Determine the (x, y) coordinate at the center of the cell enclosing the given text.  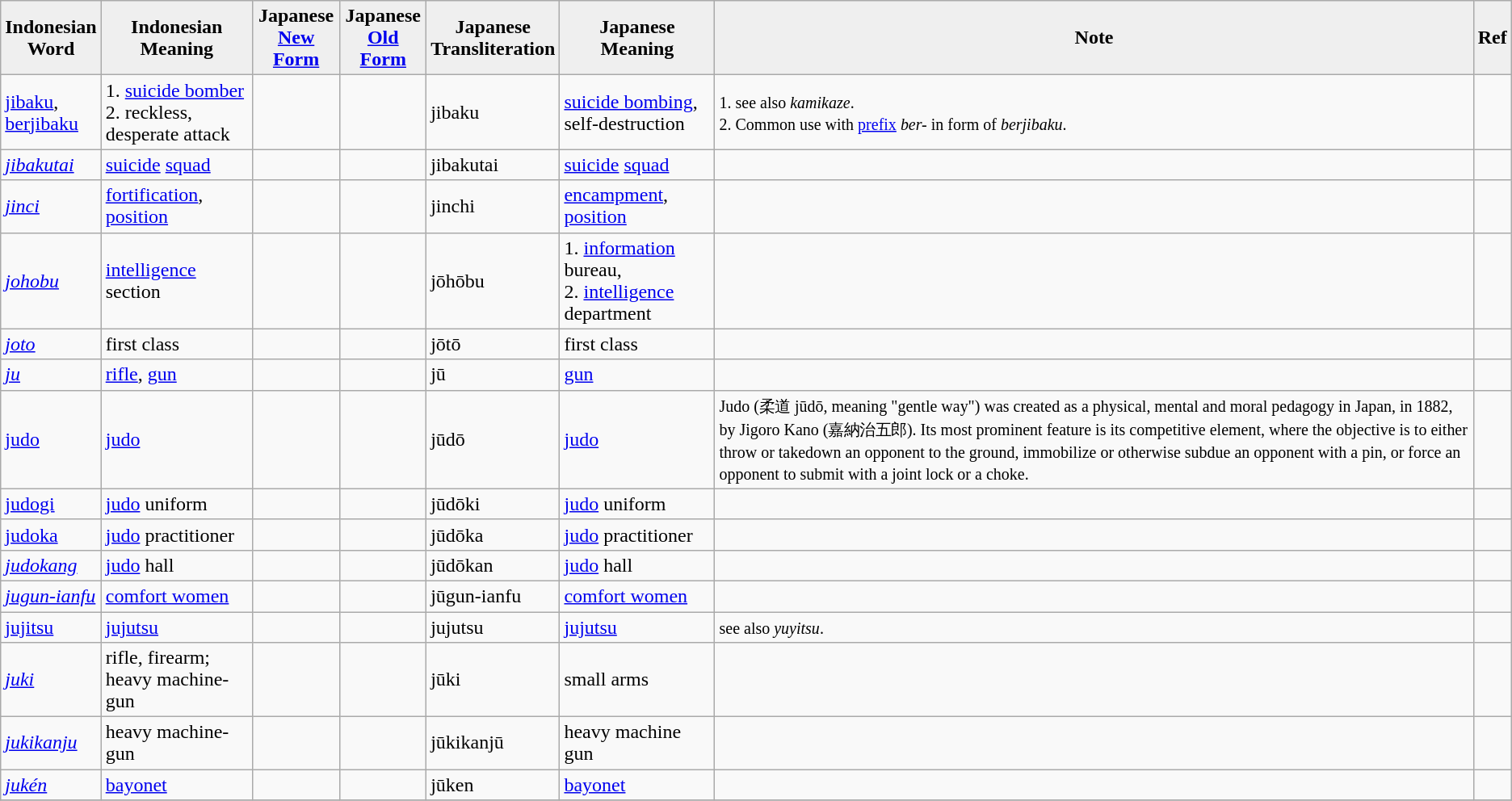
jūdōki (493, 504)
jujitsu (51, 627)
juki (51, 680)
judoka (51, 535)
jū (493, 375)
joto (51, 344)
jugun-ianfu (51, 596)
jukén (51, 785)
jūdōka (493, 535)
Ref (1493, 38)
jūdōkan (493, 565)
Japanese New Form (296, 38)
see also yuyitsu. (1094, 627)
ju (51, 375)
jukikanju (51, 743)
1. see also kamikaze. 2. Common use with prefix ber- in form of berjibaku. (1094, 112)
jibaku, berjibaku (51, 112)
judogi (51, 504)
suicide bombing, self-destruction (637, 112)
Japanese Old Form (383, 38)
1. suicide bomber 2. reckless, desperate attack (176, 112)
Japanese Transliteration (493, 38)
Indonesian Meaning (176, 38)
jūgun-ianfu (493, 596)
jōhōbu (493, 281)
Note (1094, 38)
heavy machine gun (637, 743)
Indonesian Word (51, 38)
rifle, gun (176, 375)
small arms (637, 680)
jūdō (493, 439)
judokang (51, 565)
rifle, firearm; heavy machine-gun (176, 680)
jibaku (493, 112)
fortification, position (176, 207)
jūken (493, 785)
encampment, position (637, 207)
Japanese Meaning (637, 38)
johobu (51, 281)
heavy machine-gun (176, 743)
jinci (51, 207)
jūki (493, 680)
intelligence section (176, 281)
jōtō (493, 344)
1. information bureau, 2. intelligence department (637, 281)
jinchi (493, 207)
gun (637, 375)
jūkikanjū (493, 743)
